For the text-containing cell, return its midpoint in (X, Y) coordinate format. 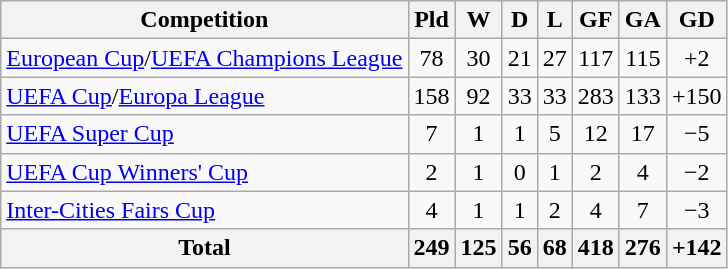
L (554, 20)
UEFA Super Cup (204, 134)
Total (204, 248)
European Cup/UEFA Champions League (204, 58)
Competition (204, 20)
117 (596, 58)
125 (478, 248)
UEFA Cup Winners' Cup (204, 172)
+142 (696, 248)
27 (554, 58)
−3 (696, 210)
GF (596, 20)
283 (596, 96)
−5 (696, 134)
133 (642, 96)
30 (478, 58)
92 (478, 96)
276 (642, 248)
UEFA Cup/Europa League (204, 96)
GA (642, 20)
17 (642, 134)
115 (642, 58)
21 (520, 58)
Inter-Cities Fairs Cup (204, 210)
GD (696, 20)
5 (554, 134)
56 (520, 248)
158 (432, 96)
0 (520, 172)
D (520, 20)
+2 (696, 58)
78 (432, 58)
Pld (432, 20)
+150 (696, 96)
249 (432, 248)
68 (554, 248)
418 (596, 248)
12 (596, 134)
−2 (696, 172)
W (478, 20)
